Output the (X, Y) coordinate of the center of the cell containing the given text.  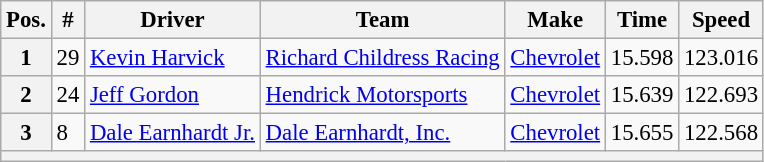
# (68, 20)
Richard Childress Racing (382, 58)
1 (26, 58)
Speed (722, 20)
Make (555, 20)
123.016 (722, 58)
3 (26, 133)
29 (68, 58)
2 (26, 95)
Kevin Harvick (173, 58)
122.693 (722, 95)
122.568 (722, 133)
8 (68, 133)
Dale Earnhardt, Inc. (382, 133)
Driver (173, 20)
Time (642, 20)
Team (382, 20)
Pos. (26, 20)
15.639 (642, 95)
Dale Earnhardt Jr. (173, 133)
Jeff Gordon (173, 95)
15.655 (642, 133)
Hendrick Motorsports (382, 95)
24 (68, 95)
15.598 (642, 58)
